Locate the cell with the specified text and output its (X, Y) center coordinate. 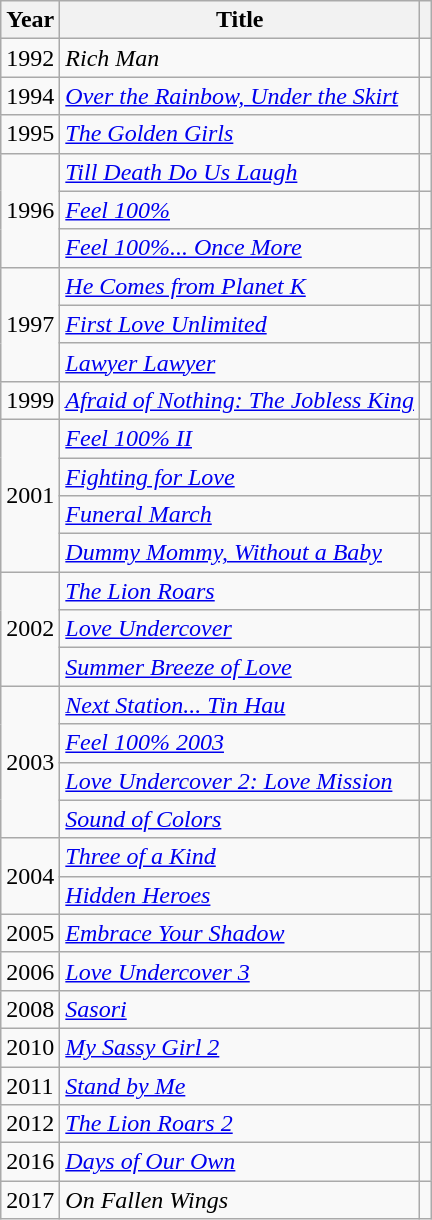
Stand by Me (240, 1085)
2011 (30, 1085)
Fighting for Love (240, 477)
Hidden Heroes (240, 895)
Over the Rainbow, Under the Skirt (240, 96)
1997 (30, 324)
2008 (30, 1009)
1996 (30, 210)
1992 (30, 58)
Sasori (240, 1009)
Feel 100% II (240, 438)
2012 (30, 1124)
2002 (30, 629)
Till Death Do Us Laugh (240, 172)
He Comes from Planet K (240, 286)
Embrace Your Shadow (240, 933)
Dummy Mommy, Without a Baby (240, 553)
2010 (30, 1047)
2003 (30, 762)
Love Undercover (240, 629)
Feel 100%... Once More (240, 248)
My Sassy Girl 2 (240, 1047)
2004 (30, 876)
1994 (30, 96)
1995 (30, 134)
2017 (30, 1200)
Lawyer Lawyer (240, 362)
On Fallen Wings (240, 1200)
The Lion Roars 2 (240, 1124)
Love Undercover 2: Love Mission (240, 781)
Next Station... Tin Hau (240, 705)
2001 (30, 495)
Feel 100% (240, 210)
Rich Man (240, 58)
Feel 100% 2003 (240, 743)
Title (240, 20)
2005 (30, 933)
Sound of Colors (240, 819)
The Golden Girls (240, 134)
Year (30, 20)
Afraid of Nothing: The Jobless King (240, 400)
Summer Breeze of Love (240, 667)
The Lion Roars (240, 591)
Love Undercover 3 (240, 971)
2006 (30, 971)
Days of Our Own (240, 1162)
First Love Unlimited (240, 324)
Funeral March (240, 515)
Three of a Kind (240, 857)
1999 (30, 400)
2016 (30, 1162)
